Determine the (X, Y) coordinate at the center of the cell enclosing the given text.  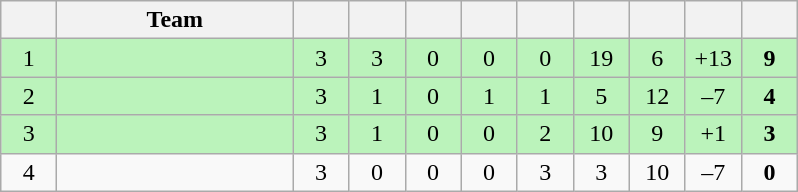
+13 (713, 58)
Team (175, 20)
12 (657, 96)
5 (601, 96)
19 (601, 58)
6 (657, 58)
+1 (713, 134)
